Provide the [X, Y] coordinate of the cell's center where the given text is located.  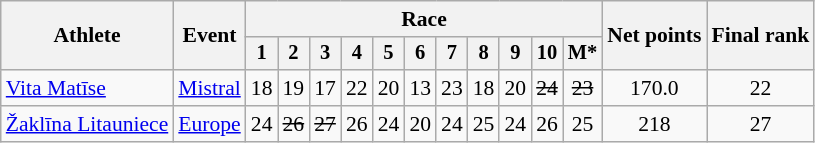
5 [389, 54]
Final rank [760, 36]
2 [294, 54]
9 [515, 54]
Mistral [209, 88]
3 [325, 54]
170.0 [654, 88]
1 [262, 54]
Athlete [88, 36]
Race [424, 19]
218 [654, 124]
7 [452, 54]
6 [420, 54]
19 [294, 88]
Europe [209, 124]
Net points [654, 36]
Žaklīna Litauniece [88, 124]
8 [484, 54]
Vita Matīse [88, 88]
17 [325, 88]
10 [547, 54]
13 [420, 88]
Event [209, 36]
M* [582, 54]
4 [357, 54]
